Determine the (X, Y) coordinate at the center of the cell enclosing the given text.  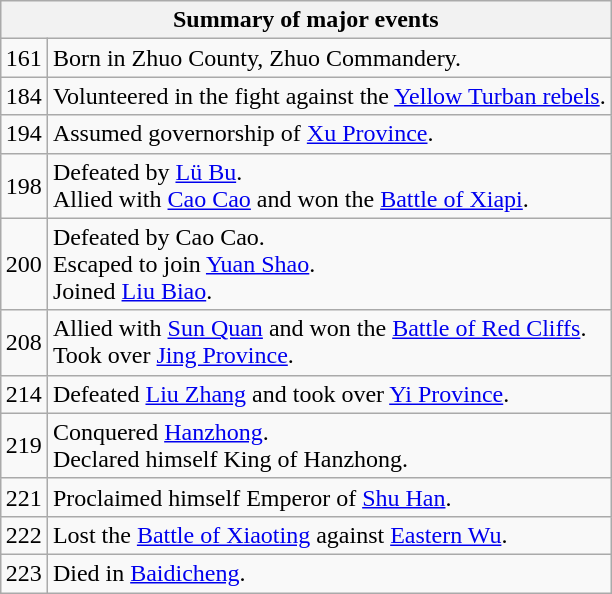
200 (24, 264)
Born in Zhuo County, Zhuo Commandery. (329, 58)
Volunteered in the fight against the Yellow Turban rebels. (329, 96)
Died in Baidicheng. (329, 573)
Defeated by Cao Cao.Escaped to join Yuan Shao.Joined Liu Biao. (329, 264)
Allied with Sun Quan and won the Battle of Red Cliffs.Took over Jing Province. (329, 342)
223 (24, 573)
198 (24, 186)
Lost the Battle of Xiaoting against Eastern Wu. (329, 535)
161 (24, 58)
208 (24, 342)
Summary of major events (306, 20)
214 (24, 394)
Assumed governorship of Xu Province. (329, 134)
219 (24, 446)
221 (24, 497)
Conquered Hanzhong.Declared himself King of Hanzhong. (329, 446)
Defeated Liu Zhang and took over Yi Province. (329, 394)
Defeated by Lü Bu.Allied with Cao Cao and won the Battle of Xiapi. (329, 186)
Proclaimed himself Emperor of Shu Han. (329, 497)
222 (24, 535)
184 (24, 96)
194 (24, 134)
